From the cell containing the given text, extract its center point as (X, Y) coordinate. 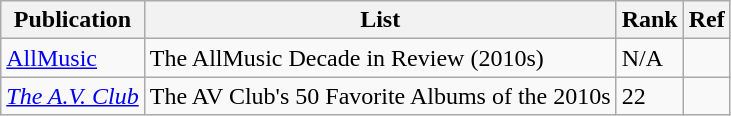
Ref (706, 20)
The AllMusic Decade in Review (2010s) (380, 58)
AllMusic (73, 58)
The A.V. Club (73, 96)
Rank (650, 20)
N/A (650, 58)
The AV Club's 50 Favorite Albums of the 2010s (380, 96)
List (380, 20)
22 (650, 96)
Publication (73, 20)
